For the text-containing cell, return its midpoint in [x, y] coordinate format. 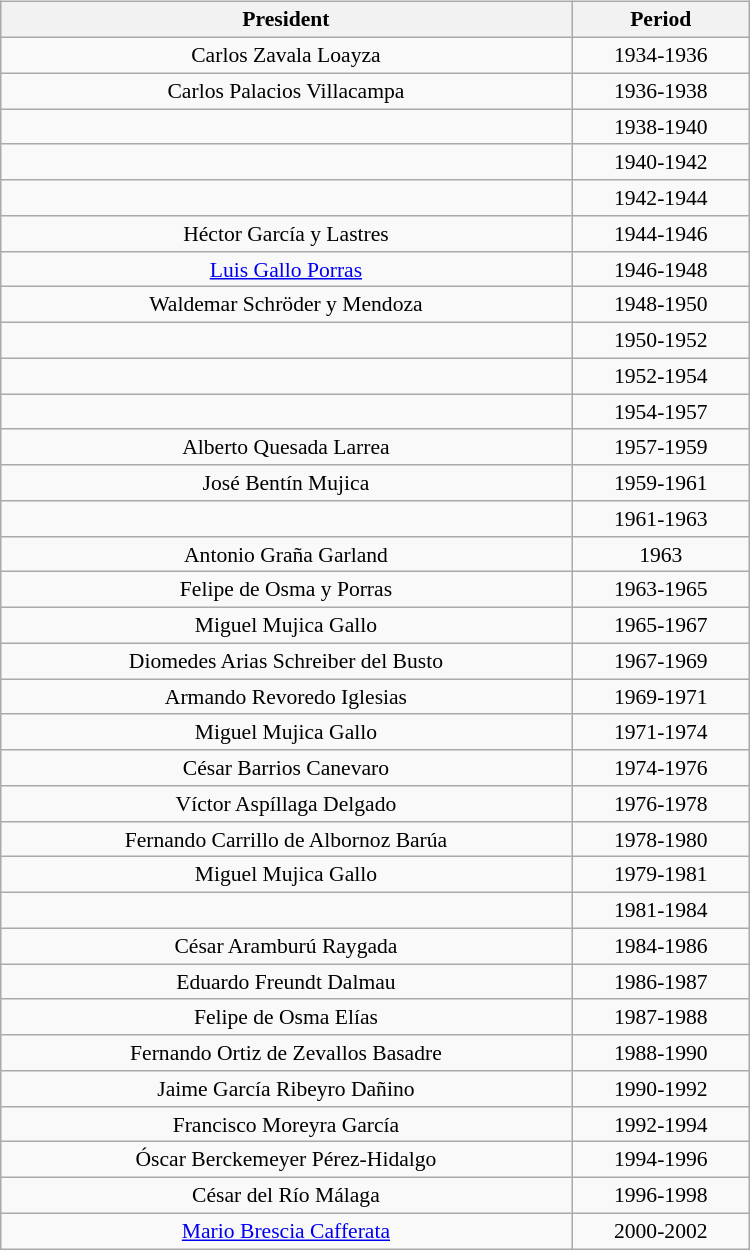
Felipe de Osma Elías [286, 1017]
President [286, 20]
1978-1980 [661, 839]
1969-1971 [661, 697]
Víctor Aspíllaga Delgado [286, 804]
Felipe de Osma y Porras [286, 590]
César Barrios Canevaro [286, 768]
Diomedes Arias Schreiber del Busto [286, 661]
2000-2002 [661, 1231]
1959-1961 [661, 483]
1961-1963 [661, 519]
1938-1940 [661, 127]
José Bentín Mujica [286, 483]
César Aramburú Raygada [286, 946]
Jaime García Ribeyro Dañino [286, 1089]
1948-1950 [661, 305]
1942-1944 [661, 198]
Eduardo Freundt Dalmau [286, 982]
1950-1952 [661, 340]
1963 [661, 554]
1976-1978 [661, 804]
Alberto Quesada Larrea [286, 447]
1971-1974 [661, 732]
1979-1981 [661, 875]
1934-1936 [661, 55]
1963-1965 [661, 590]
1957-1959 [661, 447]
1987-1988 [661, 1017]
Armando Revoredo Iglesias [286, 697]
Waldemar Schröder y Mendoza [286, 305]
1936-1938 [661, 91]
Fernando Carrillo de Albornoz Barúa [286, 839]
1967-1969 [661, 661]
1954-1957 [661, 412]
1986-1987 [661, 982]
1944-1946 [661, 234]
1940-1942 [661, 162]
1965-1967 [661, 625]
1992-1994 [661, 1124]
Carlos Zavala Loayza [286, 55]
1952-1954 [661, 376]
Antonio Graña Garland [286, 554]
1946-1948 [661, 269]
1988-1990 [661, 1053]
1974-1976 [661, 768]
1990-1992 [661, 1089]
Héctor García y Lastres [286, 234]
Francisco Moreyra García [286, 1124]
César del Río Málaga [286, 1195]
Óscar Berckemeyer Pérez-Hidalgo [286, 1160]
Fernando Ortiz de Zevallos Basadre [286, 1053]
Mario Brescia Cafferata [286, 1231]
1981-1984 [661, 910]
Luis Gallo Porras [286, 269]
1994-1996 [661, 1160]
Period [661, 20]
Carlos Palacios Villacampa [286, 91]
1996-1998 [661, 1195]
1984-1986 [661, 946]
